Return the [X, Y] coordinate for the center point of the cell that contains the specified text.  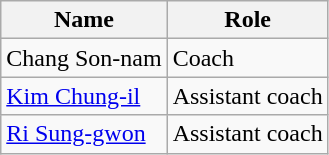
Ri Sung-gwon [84, 134]
Name [84, 20]
Role [248, 20]
Chang Son-nam [84, 58]
Coach [248, 58]
Kim Chung-il [84, 96]
